Detect which cell encompasses the target text, then output its [x, y] center coordinate. 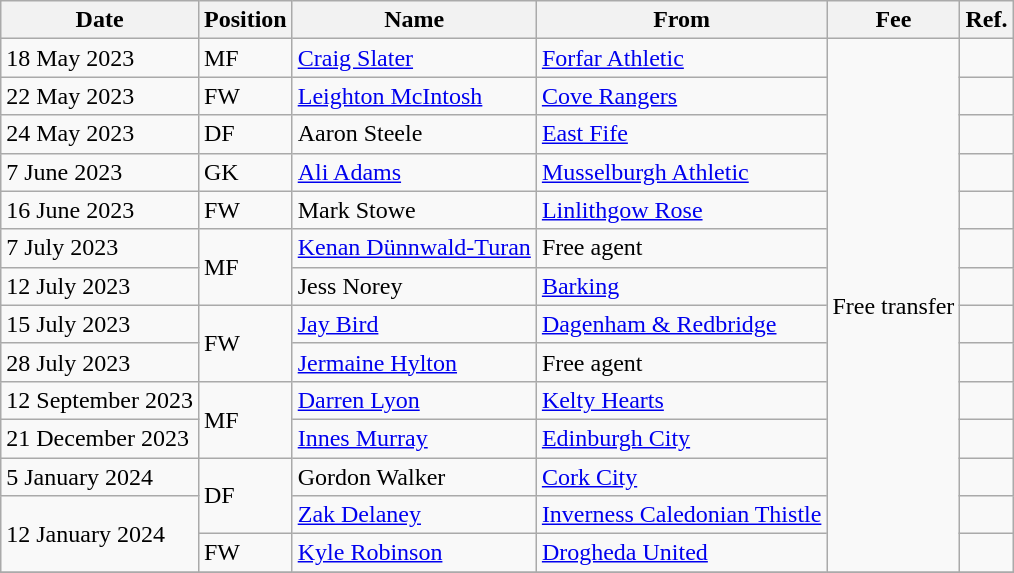
Linlithgow Rose [682, 210]
Inverness Caledonian Thistle [682, 515]
Innes Murray [414, 438]
Ali Adams [414, 172]
GK [245, 172]
Gordon Walker [414, 477]
Ref. [986, 20]
Kenan Dünnwald-Turan [414, 248]
Fee [894, 20]
Darren Lyon [414, 400]
Cove Rangers [682, 96]
Leighton McIntosh [414, 96]
Cork City [682, 477]
Forfar Athletic [682, 58]
15 July 2023 [100, 324]
Drogheda United [682, 553]
22 May 2023 [100, 96]
21 December 2023 [100, 438]
16 June 2023 [100, 210]
12 September 2023 [100, 400]
Musselburgh Athletic [682, 172]
East Fife [682, 134]
24 May 2023 [100, 134]
Jermaine Hylton [414, 362]
12 January 2024 [100, 534]
Kelty Hearts [682, 400]
Free transfer [894, 306]
Kyle Robinson [414, 553]
Name [414, 20]
7 July 2023 [100, 248]
28 July 2023 [100, 362]
Mark Stowe [414, 210]
Position [245, 20]
12 July 2023 [100, 286]
Jay Bird [414, 324]
Edinburgh City [682, 438]
Zak Delaney [414, 515]
Craig Slater [414, 58]
7 June 2023 [100, 172]
Date [100, 20]
From [682, 20]
Barking [682, 286]
5 January 2024 [100, 477]
Jess Norey [414, 286]
18 May 2023 [100, 58]
Aaron Steele [414, 134]
Dagenham & Redbridge [682, 324]
